For the text-containing cell, return its midpoint in (X, Y) coordinate format. 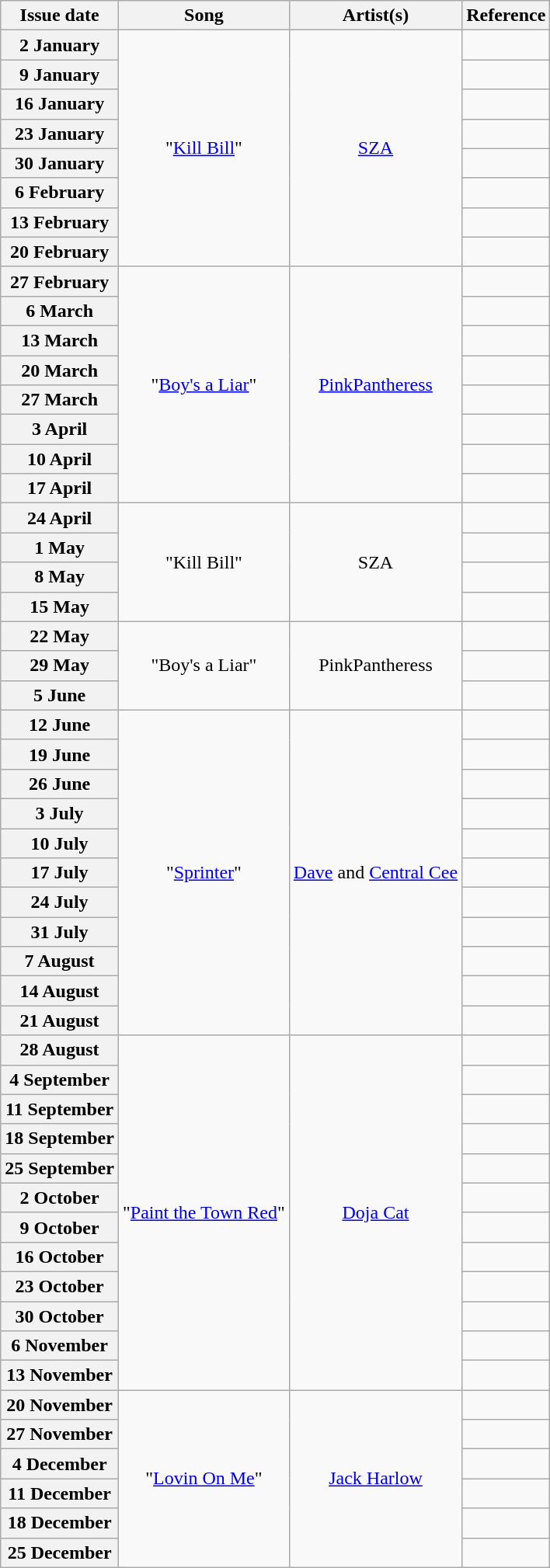
10 July (60, 843)
27 February (60, 281)
23 October (60, 1286)
26 June (60, 784)
9 October (60, 1227)
2 October (60, 1198)
27 November (60, 1434)
Dave and Central Cee (375, 873)
20 November (60, 1405)
Doja Cat (375, 1213)
"Paint the Town Red" (204, 1213)
7 August (60, 961)
20 February (60, 252)
13 November (60, 1375)
11 December (60, 1493)
25 September (60, 1168)
11 September (60, 1109)
31 July (60, 932)
1 May (60, 548)
Song (204, 16)
8 May (60, 577)
30 October (60, 1316)
6 February (60, 193)
10 April (60, 459)
17 July (60, 873)
3 April (60, 429)
Reference (506, 16)
6 November (60, 1346)
"Sprinter" (204, 873)
6 March (60, 311)
3 July (60, 813)
14 August (60, 991)
28 August (60, 1050)
18 September (60, 1139)
13 March (60, 340)
30 January (60, 163)
21 August (60, 1020)
4 December (60, 1464)
18 December (60, 1523)
29 May (60, 666)
15 May (60, 607)
24 July (60, 902)
Issue date (60, 16)
22 May (60, 636)
"Lovin On Me" (204, 1479)
2 January (60, 45)
20 March (60, 370)
24 April (60, 518)
4 September (60, 1080)
17 April (60, 488)
25 December (60, 1552)
Jack Harlow (375, 1479)
23 January (60, 134)
Artist(s) (375, 16)
16 January (60, 104)
27 March (60, 400)
19 June (60, 754)
16 October (60, 1257)
12 June (60, 725)
13 February (60, 222)
5 June (60, 695)
9 January (60, 75)
